Return (x, y) of the center of cell containing provided text 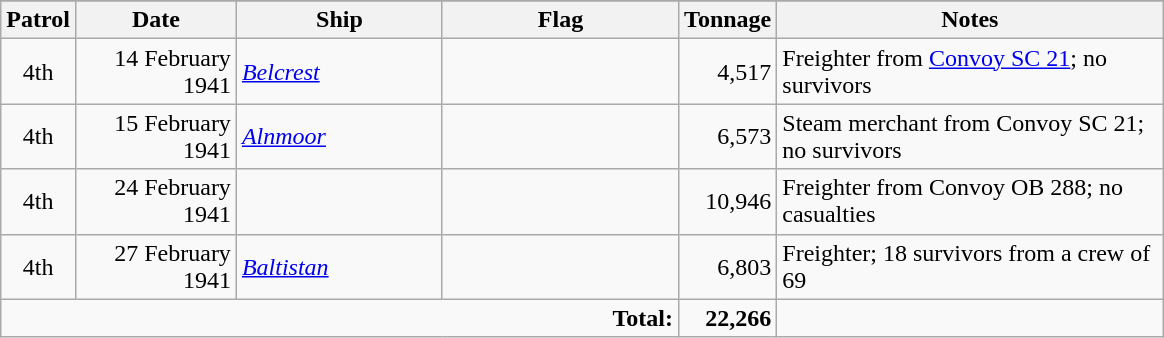
15 February 1941 (156, 136)
14 February 1941 (156, 72)
Freighter from Convoy OB 288; no casualties (970, 202)
Belcrest (339, 72)
6,573 (728, 136)
Steam merchant from Convoy SC 21; no survivors (970, 136)
Tonnage (728, 20)
27 February 1941 (156, 266)
6,803 (728, 266)
22,266 (728, 318)
Alnmoor (339, 136)
10,946 (728, 202)
4,517 (728, 72)
Total: (340, 318)
Ship (339, 20)
Freighter; 18 survivors from a crew of 69 (970, 266)
Notes (970, 20)
Date (156, 20)
Flag (560, 20)
24 February 1941 (156, 202)
Patrol (38, 20)
Baltistan (339, 266)
Freighter from Convoy SC 21; no survivors (970, 72)
